Determine the [X, Y] coordinate at the center of the cell enclosing the given text.  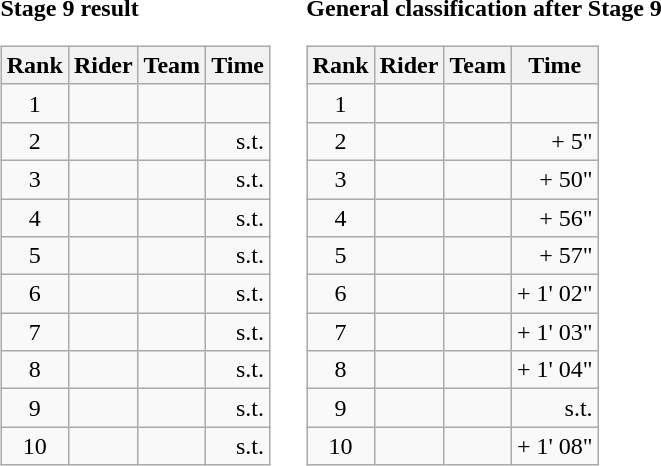
+ 1' 03" [554, 332]
+ 1' 02" [554, 294]
+ 5" [554, 141]
+ 1' 04" [554, 370]
+ 57" [554, 256]
+ 56" [554, 217]
+ 50" [554, 179]
+ 1' 08" [554, 446]
